Find where the given text appears and provide that cell's center as (x, y) coordinate. 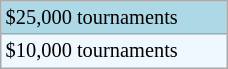
$10,000 tournaments (114, 51)
$25,000 tournaments (114, 17)
